For the text-containing cell, return its midpoint in (x, y) coordinate format. 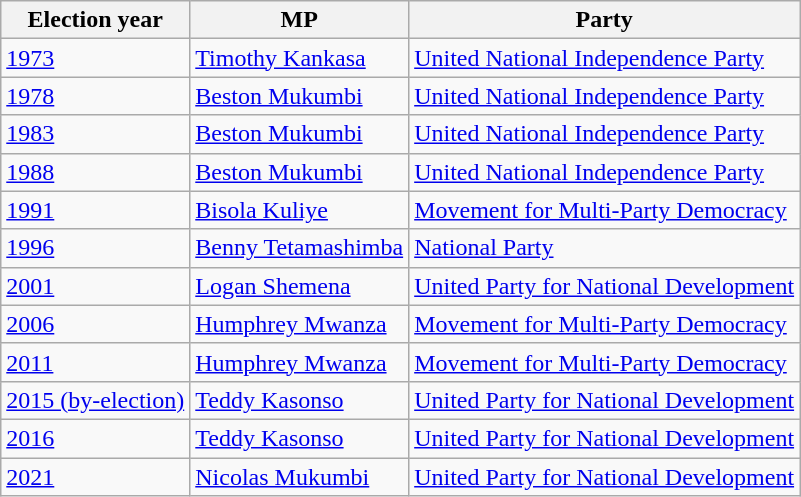
2021 (96, 477)
2016 (96, 438)
Benny Tetamashimba (300, 248)
Election year (96, 20)
1996 (96, 248)
MP (300, 20)
1991 (96, 210)
Bisola Kuliye (300, 210)
Nicolas Mukumbi (300, 477)
2011 (96, 362)
National Party (604, 248)
2015 (by-election) (96, 400)
2001 (96, 286)
1973 (96, 58)
Logan Shemena (300, 286)
1988 (96, 172)
1983 (96, 134)
Timothy Kankasa (300, 58)
1978 (96, 96)
2006 (96, 324)
Party (604, 20)
